Return the (X, Y) coordinate for the center point of the cell that contains the specified text.  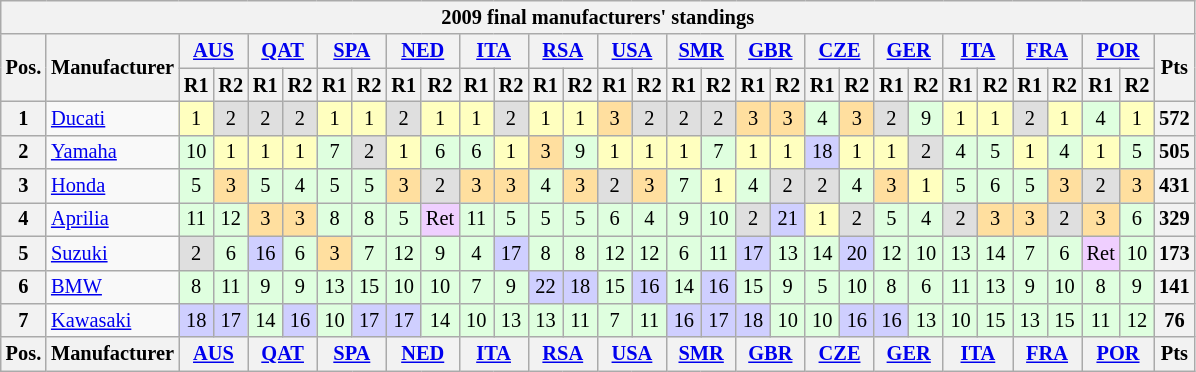
Aprilia (112, 219)
Kawasaki (112, 320)
21 (788, 219)
431 (1174, 186)
505 (1174, 152)
2009 final manufacturers' standings (598, 17)
22 (546, 287)
BMW (112, 287)
329 (1174, 219)
Suzuki (112, 253)
Ducati (112, 118)
20 (858, 253)
173 (1174, 253)
Honda (112, 186)
141 (1174, 287)
Yamaha (112, 152)
572 (1174, 118)
76 (1174, 320)
